Determine the (x, y) coordinate at the center of the cell enclosing the given text.  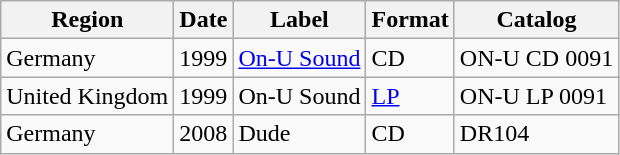
DR104 (536, 134)
ON-U CD 0091 (536, 58)
Catalog (536, 20)
Dude (300, 134)
Region (88, 20)
ON-U LP 0091 (536, 96)
Date (204, 20)
United Kingdom (88, 96)
Format (410, 20)
Label (300, 20)
2008 (204, 134)
LP (410, 96)
